Output the (X, Y) coordinate of the center of the cell containing the given text.  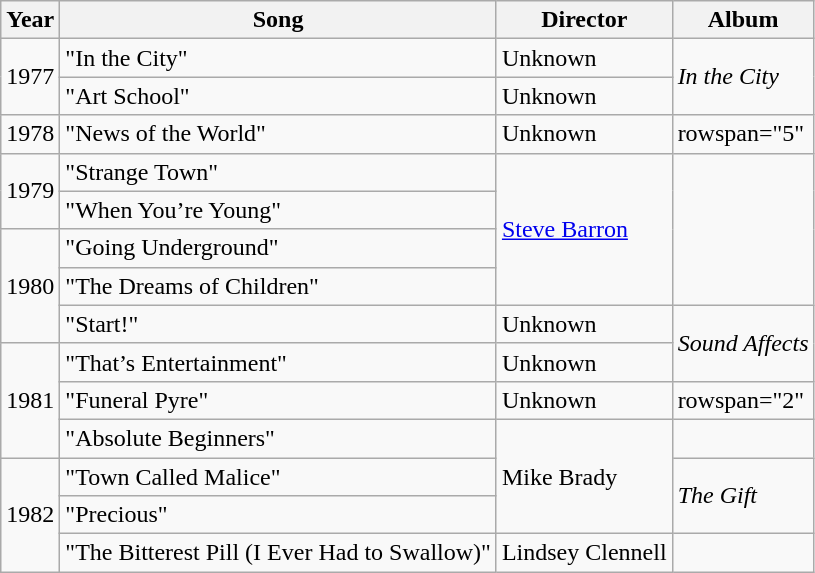
In the City (743, 77)
"News of the World" (278, 134)
Album (743, 20)
Sound Affects (743, 343)
1978 (30, 134)
1982 (30, 515)
"Absolute Beginners" (278, 438)
1980 (30, 286)
Year (30, 20)
"That’s Entertainment" (278, 362)
The Gift (743, 496)
rowspan="2" (743, 400)
1977 (30, 77)
"The Bitterest Pill (I Ever Had to Swallow)" (278, 553)
1981 (30, 400)
rowspan="5" (743, 134)
"Start!" (278, 324)
"Going Underground" (278, 248)
Lindsey Clennell (584, 553)
Mike Brady (584, 476)
"Strange Town" (278, 172)
1979 (30, 191)
Director (584, 20)
"Art School" (278, 96)
"In the City" (278, 58)
"Funeral Pyre" (278, 400)
"Precious" (278, 515)
Song (278, 20)
"Town Called Malice" (278, 477)
"When You’re Young" (278, 210)
Steve Barron (584, 229)
"The Dreams of Children" (278, 286)
